Return (X, Y) of the center of cell containing provided text 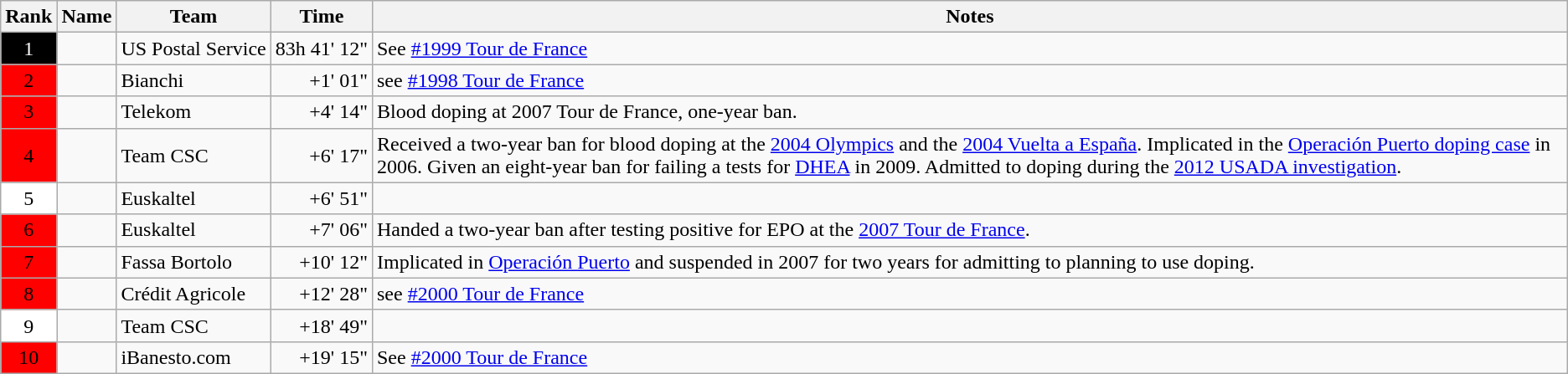
+4' 14" (322, 112)
iBanesto.com (193, 357)
Bianchi (193, 80)
+18' 49" (322, 325)
Telekom (193, 112)
see #1998 Tour de France (970, 80)
4 (28, 156)
7 (28, 262)
83h 41' 12" (322, 49)
Handed a two-year ban after testing positive for EPO at the 2007 Tour de France. (970, 230)
+12' 28" (322, 294)
Name (87, 17)
10 (28, 357)
see #2000 Tour de France (970, 294)
See #2000 Tour de France (970, 357)
Rank (28, 17)
Crédit Agricole (193, 294)
Implicated in Operación Puerto and suspended in 2007 for two years for admitting to planning to use doping. (970, 262)
Blood doping at 2007 Tour de France, one-year ban. (970, 112)
US Postal Service (193, 49)
See #1999 Tour de France (970, 49)
6 (28, 230)
+7' 06" (322, 230)
Time (322, 17)
8 (28, 294)
9 (28, 325)
+19' 15" (322, 357)
Notes (970, 17)
+1' 01" (322, 80)
3 (28, 112)
5 (28, 198)
2 (28, 80)
+6' 17" (322, 156)
Team (193, 17)
1 (28, 49)
+10' 12" (322, 262)
Fassa Bortolo (193, 262)
+6' 51" (322, 198)
